Find where the given text appears and provide that cell's center as (X, Y) coordinate. 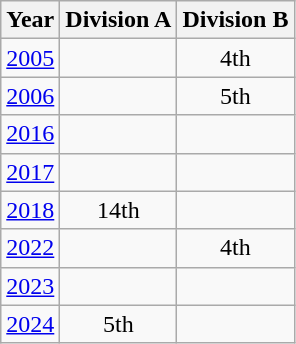
2024 (30, 324)
Year (30, 20)
2005 (30, 58)
14th (118, 210)
2017 (30, 172)
2006 (30, 96)
2022 (30, 248)
Division B (236, 20)
Division A (118, 20)
2018 (30, 210)
2016 (30, 134)
2023 (30, 286)
